Capture the cell that displays the provided text and extract its (X, Y) central coordinate. 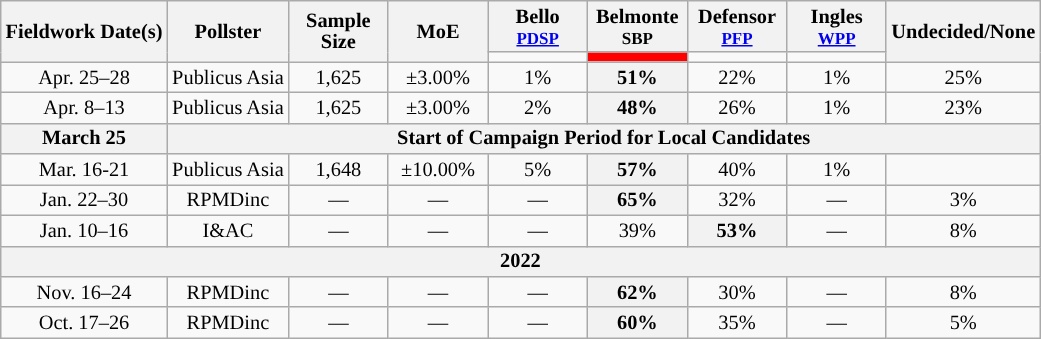
DefensorPFP (737, 26)
Undecided/None (963, 30)
22% (737, 78)
53% (737, 230)
Pollster (228, 30)
Nov. 16–24 (84, 292)
2022 (520, 262)
BelmonteSBP (638, 26)
Sample Size (339, 30)
30% (737, 292)
2% (538, 108)
23% (963, 108)
Jan. 10–16 (84, 230)
1,648 (339, 170)
Oct. 17–26 (84, 322)
Jan. 22–30 (84, 200)
Start of Campaign Period for Local Candidates (604, 138)
Fieldwork Date(s) (84, 30)
62% (638, 292)
26% (737, 108)
32% (737, 200)
48% (638, 108)
InglesWPP (837, 26)
40% (737, 170)
65% (638, 200)
51% (638, 78)
25% (963, 78)
35% (737, 322)
Mar. 16-21 (84, 170)
I&AC (228, 230)
3% (963, 200)
MoE (438, 30)
Apr. 25–28 (84, 78)
Apr. 8–13 (84, 108)
BelloPDSP (538, 26)
39% (638, 230)
60% (638, 322)
March 25 (84, 138)
±10.00% (438, 170)
57% (638, 170)
